Search for the cell housing the specified text and yield its [x, y] center coordinate. 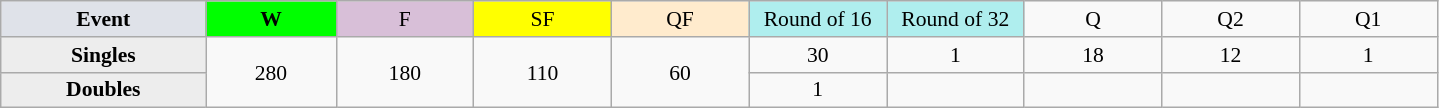
Event [104, 19]
Q1 [1368, 19]
12 [1231, 55]
Doubles [104, 90]
60 [680, 72]
Q [1093, 19]
W [271, 19]
180 [405, 72]
Singles [104, 55]
SF [543, 19]
280 [271, 72]
F [405, 19]
Round of 16 [818, 19]
30 [818, 55]
18 [1093, 55]
Q2 [1231, 19]
110 [543, 72]
Round of 32 [955, 19]
QF [680, 19]
